Find where the given text appears and provide that cell's center as [X, Y] coordinate. 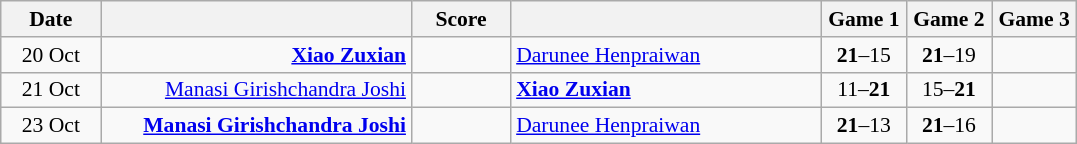
21–13 [864, 126]
Score [461, 19]
11–21 [864, 90]
Date [51, 19]
Game 3 [1034, 19]
23 Oct [51, 126]
21–16 [948, 126]
20 Oct [51, 55]
Game 2 [948, 19]
21–19 [948, 55]
21 Oct [51, 90]
15–21 [948, 90]
21–15 [864, 55]
Game 1 [864, 19]
